Search for the cell housing the specified text and yield its [X, Y] center coordinate. 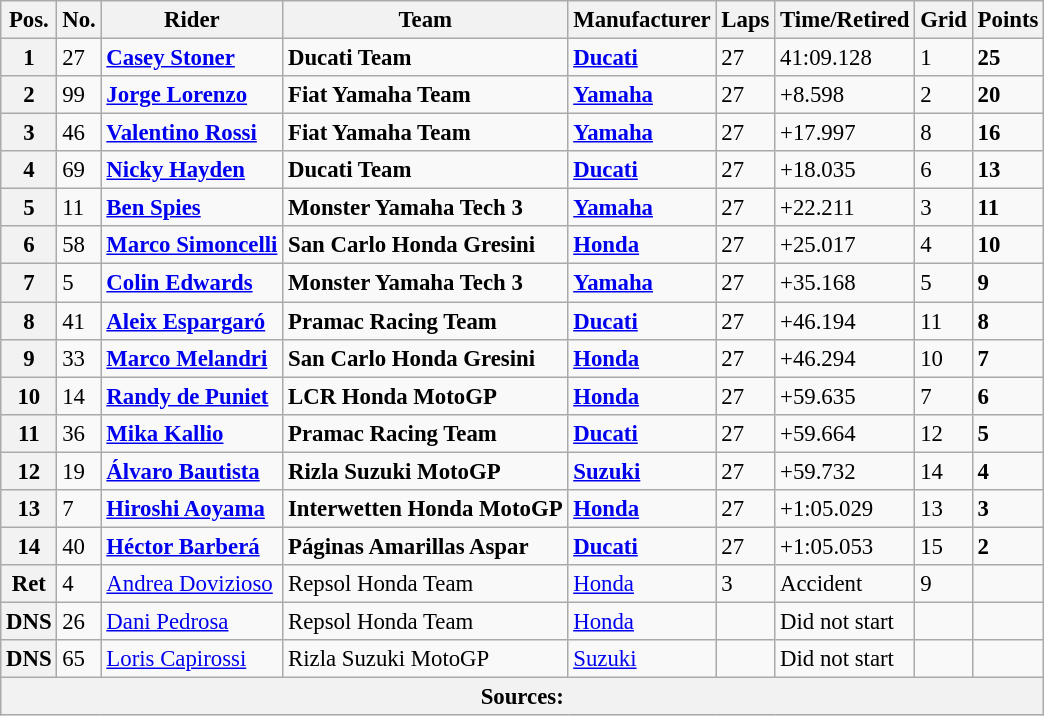
33 [79, 358]
+46.294 [845, 358]
Andrea Dovizioso [192, 584]
+18.035 [845, 170]
+8.598 [845, 95]
+59.635 [845, 396]
41:09.128 [845, 58]
Valentino Rossi [192, 133]
Pos. [29, 20]
58 [79, 245]
+22.211 [845, 208]
Manufacturer [642, 20]
Randy de Puniet [192, 396]
40 [79, 546]
Hiroshi Aoyama [192, 509]
26 [79, 621]
Marco Melandri [192, 358]
25 [1008, 58]
19 [79, 471]
Rider [192, 20]
Dani Pedrosa [192, 621]
+35.168 [845, 283]
Nicky Hayden [192, 170]
20 [1008, 95]
46 [79, 133]
Points [1008, 20]
Páginas Amarillas Aspar [426, 546]
+59.664 [845, 433]
Time/Retired [845, 20]
Sources: [522, 697]
Laps [746, 20]
41 [79, 321]
+46.194 [845, 321]
Casey Stoner [192, 58]
Mika Kallio [192, 433]
No. [79, 20]
15 [944, 546]
Grid [944, 20]
Team [426, 20]
Colin Edwards [192, 283]
+59.732 [845, 471]
Álvaro Bautista [192, 471]
Ben Spies [192, 208]
Loris Capirossi [192, 659]
Jorge Lorenzo [192, 95]
16 [1008, 133]
65 [79, 659]
Héctor Barberá [192, 546]
+1:05.029 [845, 509]
+25.017 [845, 245]
36 [79, 433]
+1:05.053 [845, 546]
+17.997 [845, 133]
Marco Simoncelli [192, 245]
Interwetten Honda MotoGP [426, 509]
99 [79, 95]
Accident [845, 584]
Aleix Espargaró [192, 321]
LCR Honda MotoGP [426, 396]
Ret [29, 584]
69 [79, 170]
